Pinpoint the cell where the given text exists, returning its (x, y) midpoint coordinate. 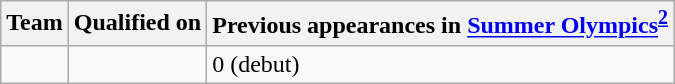
Team (35, 24)
0 (debut) (440, 64)
Previous appearances in Summer Olympics2 (440, 24)
Qualified on (137, 24)
